Return the [x, y] coordinate for the center point of the cell that contains the specified text.  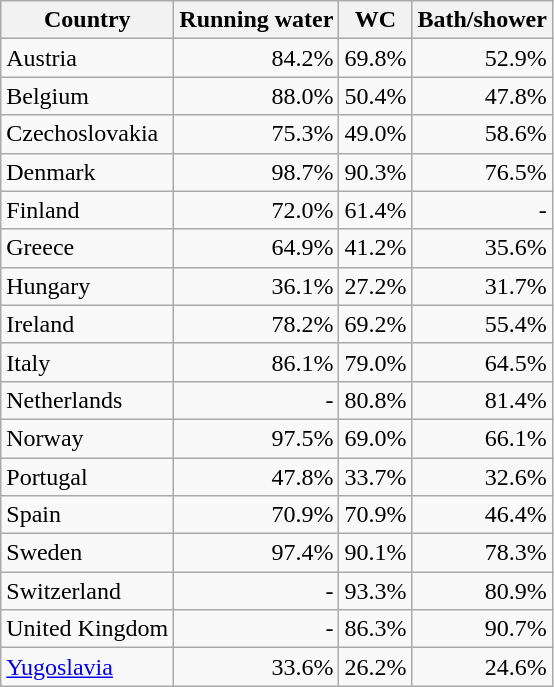
80.8% [376, 400]
79.0% [376, 362]
69.0% [376, 438]
80.9% [482, 591]
Switzerland [88, 591]
Belgium [88, 96]
26.2% [376, 667]
Norway [88, 438]
Yugoslavia [88, 667]
Denmark [88, 172]
58.6% [482, 134]
31.7% [482, 286]
72.0% [256, 210]
Austria [88, 58]
Ireland [88, 324]
66.1% [482, 438]
Spain [88, 515]
86.1% [256, 362]
97.5% [256, 438]
24.6% [482, 667]
78.2% [256, 324]
United Kingdom [88, 629]
78.3% [482, 553]
81.4% [482, 400]
69.8% [376, 58]
90.3% [376, 172]
52.9% [482, 58]
88.0% [256, 96]
27.2% [376, 286]
90.1% [376, 553]
Czechoslovakia [88, 134]
64.9% [256, 248]
32.6% [482, 477]
Portugal [88, 477]
36.1% [256, 286]
Greece [88, 248]
86.3% [376, 629]
Netherlands [88, 400]
33.6% [256, 667]
69.2% [376, 324]
49.0% [376, 134]
Country [88, 20]
90.7% [482, 629]
61.4% [376, 210]
WC [376, 20]
75.3% [256, 134]
97.4% [256, 553]
50.4% [376, 96]
55.4% [482, 324]
41.2% [376, 248]
35.6% [482, 248]
Bath/shower [482, 20]
Finland [88, 210]
76.5% [482, 172]
46.4% [482, 515]
93.3% [376, 591]
33.7% [376, 477]
Hungary [88, 286]
64.5% [482, 362]
84.2% [256, 58]
98.7% [256, 172]
Running water [256, 20]
Sweden [88, 553]
Italy [88, 362]
